Detect which cell encompasses the target text, then output its [x, y] center coordinate. 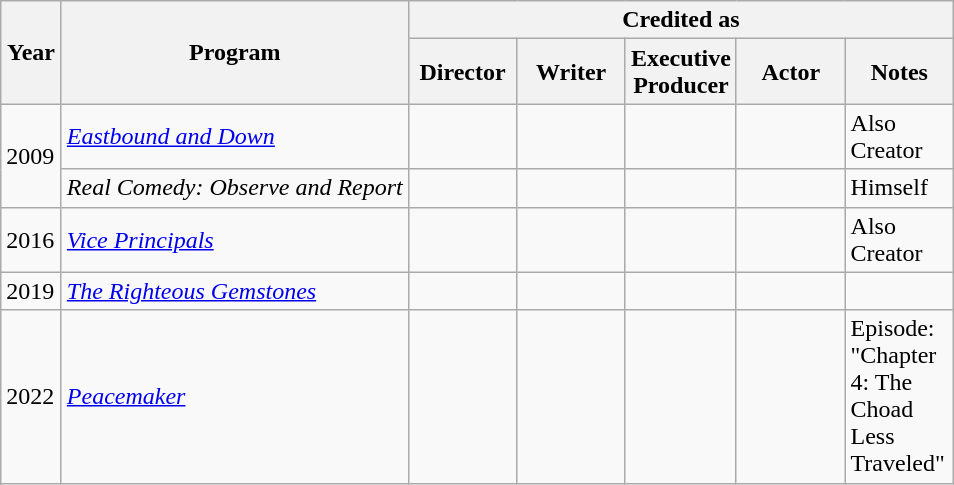
2022 [32, 396]
Writer [572, 72]
Real Comedy: Observe and Report [234, 188]
Eastbound and Down [234, 136]
Episode: "Chapter 4: The Choad Less Traveled" [900, 396]
2016 [32, 240]
2019 [32, 291]
Program [234, 52]
The Righteous Gemstones [234, 291]
Vice Principals [234, 240]
Peacemaker [234, 396]
Actor [790, 72]
Himself [900, 188]
Credited as [680, 20]
2009 [32, 156]
Notes [900, 72]
Executive Producer [680, 72]
Director [462, 72]
Year [32, 52]
